Pinpoint the cell where the given text exists, returning its (X, Y) midpoint coordinate. 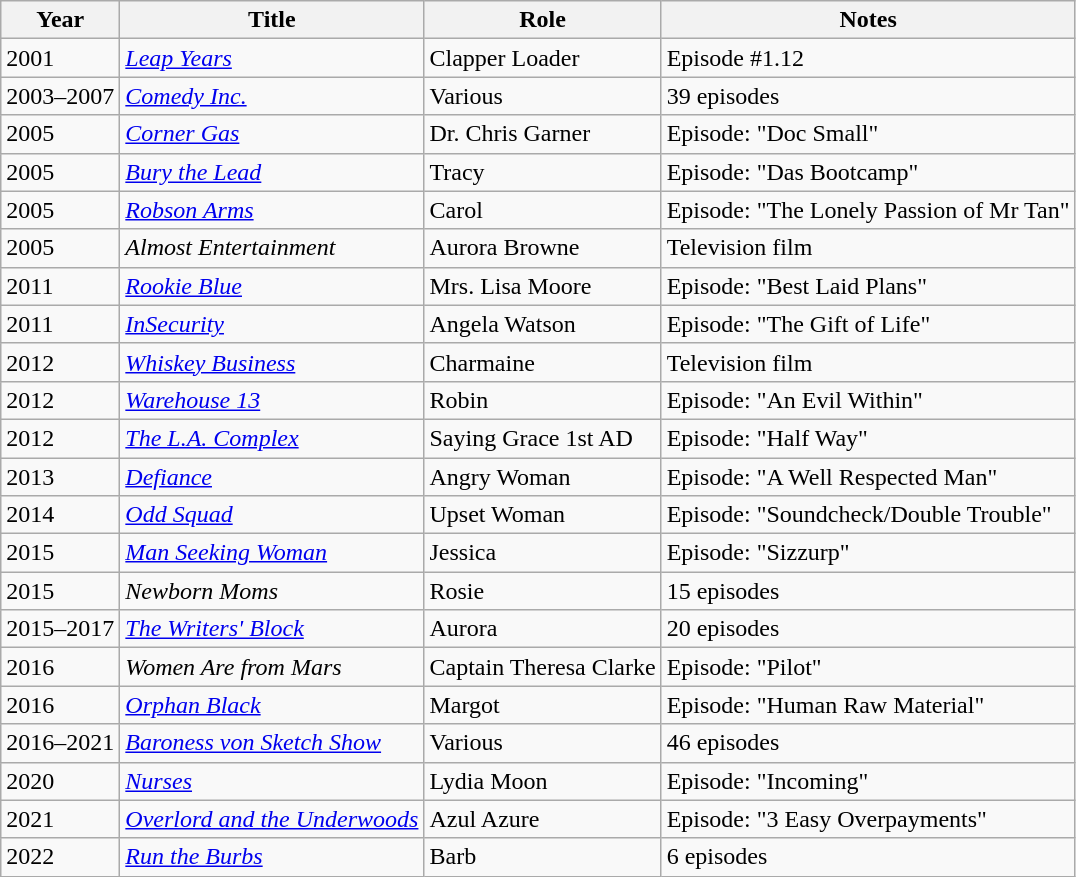
Comedy Inc. (272, 96)
Barb (542, 857)
39 episodes (868, 96)
Nurses (272, 781)
Episode: "Das Bootcamp" (868, 172)
Dr. Chris Garner (542, 134)
Aurora (542, 629)
2016–2021 (60, 743)
2022 (60, 857)
2015–2017 (60, 629)
Episode: "Sizzurp" (868, 553)
Warehouse 13 (272, 400)
Lydia Moon (542, 781)
Jessica (542, 553)
Azul Azure (542, 819)
InSecurity (272, 324)
Episode: "Doc Small" (868, 134)
Run the Burbs (272, 857)
Saying Grace 1st AD (542, 438)
2013 (60, 477)
Episode: "The Gift of Life" (868, 324)
Overlord and the Underwoods (272, 819)
Episode: "3 Easy Overpayments" (868, 819)
Defiance (272, 477)
Angry Woman (542, 477)
6 episodes (868, 857)
2021 (60, 819)
Robin (542, 400)
15 episodes (868, 591)
Carol (542, 210)
Episode: "An Evil Within" (868, 400)
Episode: "Incoming" (868, 781)
Orphan Black (272, 705)
Mrs. Lisa Moore (542, 286)
Episode: "Half Way" (868, 438)
Almost Entertainment (272, 248)
Margot (542, 705)
Charmaine (542, 362)
Tracy (542, 172)
Episode: "A Well Respected Man" (868, 477)
Upset Woman (542, 515)
Rookie Blue (272, 286)
Clapper Loader (542, 58)
46 episodes (868, 743)
The Writers' Block (272, 629)
Baroness von Sketch Show (272, 743)
Episode: "Soundcheck/Double Trouble" (868, 515)
Bury the Lead (272, 172)
Episode #1.12 (868, 58)
Episode: "Best Laid Plans" (868, 286)
Angela Watson (542, 324)
Episode: "Human Raw Material" (868, 705)
Whiskey Business (272, 362)
2003–2007 (60, 96)
Robson Arms (272, 210)
Man Seeking Woman (272, 553)
Leap Years (272, 58)
Odd Squad (272, 515)
Women Are from Mars (272, 667)
Captain Theresa Clarke (542, 667)
Aurora Browne (542, 248)
Episode: "The Lonely Passion of Mr Tan" (868, 210)
Corner Gas (272, 134)
Year (60, 20)
Episode: "Pilot" (868, 667)
Notes (868, 20)
2020 (60, 781)
Role (542, 20)
The L.A. Complex (272, 438)
Title (272, 20)
2001 (60, 58)
2014 (60, 515)
20 episodes (868, 629)
Newborn Moms (272, 591)
Rosie (542, 591)
